Locate the cell with the specified text and output its (x, y) center coordinate. 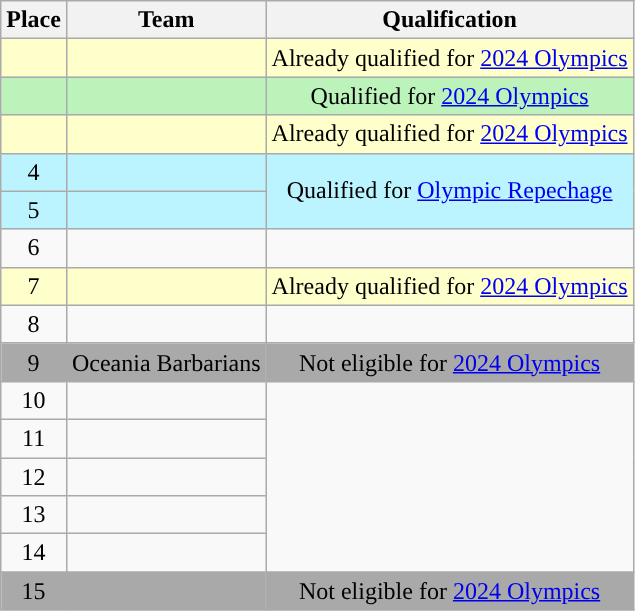
15 (34, 591)
8 (34, 324)
13 (34, 515)
10 (34, 400)
Qualification (450, 20)
Oceania Barbarians (166, 362)
11 (34, 438)
Place (34, 20)
Qualified for 2024 Olympics (450, 96)
7 (34, 286)
5 (34, 210)
4 (34, 172)
Qualified for Olympic Repechage (450, 191)
9 (34, 362)
Team (166, 20)
12 (34, 477)
14 (34, 553)
6 (34, 248)
